Identify which cell holds the provided text, then report its [x, y] central coordinate. 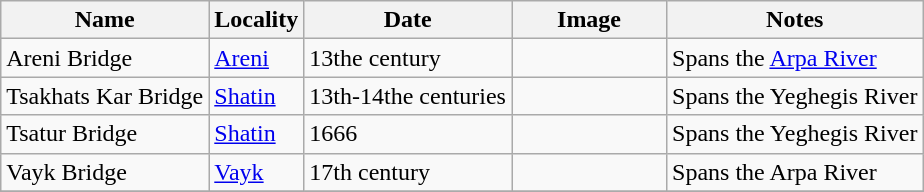
Vayk [256, 172]
Image [590, 20]
Tsakhats Kar Bridge [105, 96]
17th century [408, 172]
Vayk Bridge [105, 172]
Areni [256, 58]
Notes [795, 20]
13the century [408, 58]
Name [105, 20]
13th-14the centuries [408, 96]
Locality [256, 20]
Tsatur Bridge [105, 134]
Date [408, 20]
Areni Bridge [105, 58]
1666 [408, 134]
